Identify which cell holds the provided text, then report its (X, Y) central coordinate. 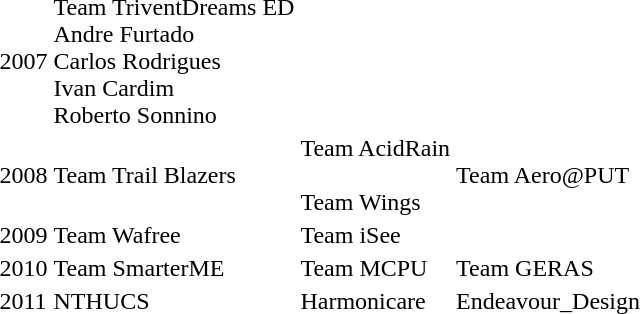
Team Wafree (174, 235)
Team iSee (376, 235)
Team SmarterME (174, 268)
Team AcidRain Team Wings (376, 175)
Team Trail Blazers (174, 175)
Team MCPU (376, 268)
